Provide the (X, Y) coordinate of the cell's center where the given text is located.  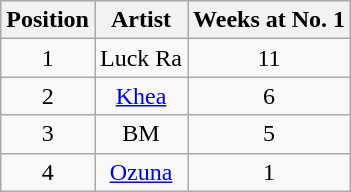
Weeks at No. 1 (270, 20)
Position (48, 20)
5 (270, 134)
4 (48, 172)
Ozuna (140, 172)
11 (270, 58)
Khea (140, 96)
Artist (140, 20)
6 (270, 96)
2 (48, 96)
3 (48, 134)
BM (140, 134)
Luck Ra (140, 58)
